Determine the [X, Y] coordinate at the center of the cell enclosing the given text.  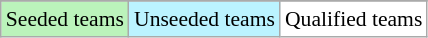
Seeded teams [65, 19]
Unseeded teams [204, 19]
Qualified teams [354, 19]
